From the cell containing the given text, extract its center point as (X, Y) coordinate. 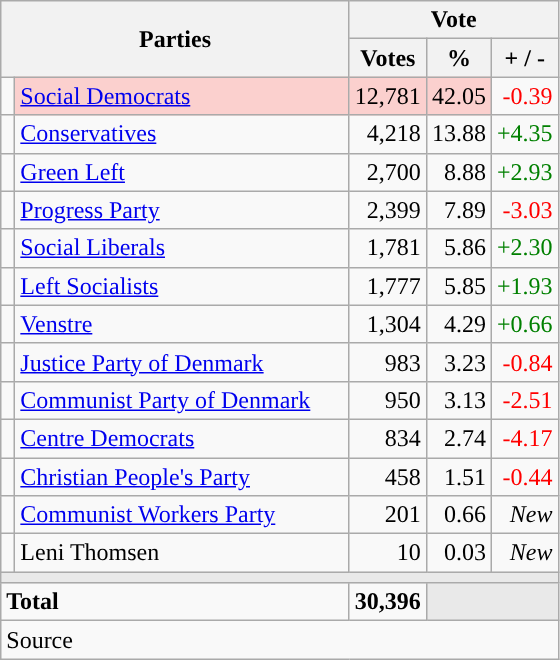
0.03 (458, 553)
+4.35 (524, 134)
-2.51 (524, 400)
Parties (176, 39)
1,777 (388, 286)
30,396 (388, 602)
1,304 (388, 324)
12,781 (388, 96)
+2.30 (524, 248)
0.66 (458, 515)
Votes (388, 58)
5.86 (458, 248)
-3.03 (524, 210)
-4.17 (524, 438)
2,700 (388, 172)
Left Socialists (182, 286)
Conservatives (182, 134)
Progress Party (182, 210)
3.13 (458, 400)
Vote (454, 20)
1,781 (388, 248)
2,399 (388, 210)
+0.66 (524, 324)
% (458, 58)
Communist Party of Denmark (182, 400)
Leni Thomsen (182, 553)
Venstre (182, 324)
2.74 (458, 438)
-0.44 (524, 477)
8.88 (458, 172)
4.29 (458, 324)
950 (388, 400)
42.05 (458, 96)
Source (280, 640)
983 (388, 362)
4,218 (388, 134)
1.51 (458, 477)
201 (388, 515)
5.85 (458, 286)
3.23 (458, 362)
+2.93 (524, 172)
-0.39 (524, 96)
Social Democrats (182, 96)
834 (388, 438)
+ / - (524, 58)
-0.84 (524, 362)
13.88 (458, 134)
Green Left (182, 172)
Communist Workers Party (182, 515)
10 (388, 553)
Justice Party of Denmark (182, 362)
Christian People's Party (182, 477)
Total (176, 602)
+1.93 (524, 286)
Centre Democrats (182, 438)
458 (388, 477)
Social Liberals (182, 248)
7.89 (458, 210)
